From the cell containing the given text, extract its center point as [X, Y] coordinate. 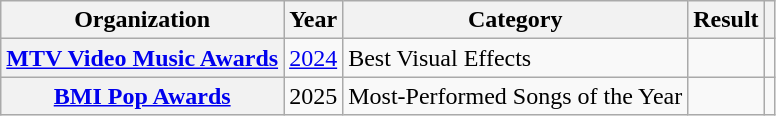
2024 [314, 58]
Organization [142, 20]
Year [314, 20]
BMI Pop Awards [142, 96]
Result [726, 20]
2025 [314, 96]
Most-Performed Songs of the Year [516, 96]
Category [516, 20]
MTV Video Music Awards [142, 58]
Best Visual Effects [516, 58]
